Provide the (X, Y) coordinate of the cell's center where the given text is located.  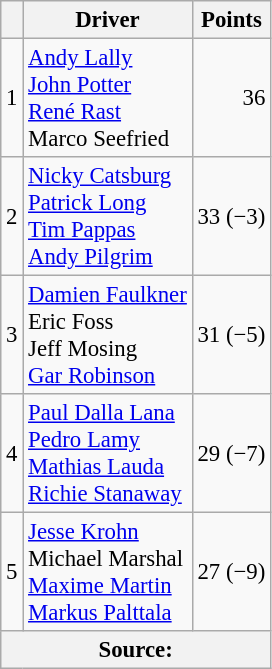
Nicky Catsburg Patrick Long Tim Pappas Andy Pilgrim (108, 216)
1 (12, 98)
33 (−3) (231, 216)
4 (12, 454)
3 (12, 336)
27 (−9) (231, 572)
Andy Lally John Potter René Rast Marco Seefried (108, 98)
Jesse Krohn Michael Marshal Maxime Martin Markus Palttala (108, 572)
5 (12, 572)
31 (−5) (231, 336)
2 (12, 216)
Damien Faulkner Eric Foss Jeff Mosing Gar Robinson (108, 336)
Driver (108, 20)
36 (231, 98)
Points (231, 20)
29 (−7) (231, 454)
Paul Dalla Lana Pedro Lamy Mathias Lauda Richie Stanaway (108, 454)
